Locate the cell with the specified text and output its (X, Y) center coordinate. 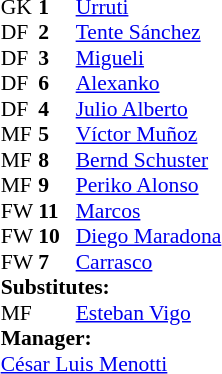
Bernd Schuster (149, 160)
Marcos (149, 211)
Alexanko (149, 83)
5 (57, 135)
2 (57, 33)
Tente Sánchez (149, 33)
11 (57, 211)
9 (57, 185)
10 (57, 237)
Esteban Vigo (149, 313)
7 (57, 262)
3 (57, 58)
Carrasco (149, 262)
Diego Maradona (149, 237)
6 (57, 83)
Julio Alberto (149, 109)
Substitutes: (112, 287)
Víctor Muñoz (149, 135)
Manager: (112, 339)
Migueli (149, 58)
Periko Alonso (149, 185)
8 (57, 160)
4 (57, 109)
